Detect which cell encompasses the target text, then output its (X, Y) center coordinate. 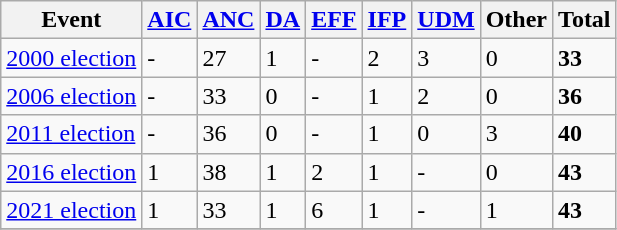
2016 election (72, 172)
Other (516, 20)
6 (334, 210)
2011 election (72, 134)
Total (585, 20)
2006 election (72, 96)
EFF (334, 20)
ANC (228, 20)
40 (585, 134)
2021 election (72, 210)
2000 election (72, 58)
IFP (387, 20)
Event (72, 20)
DA (283, 20)
AIC (170, 20)
UDM (446, 20)
38 (228, 172)
27 (228, 58)
